For the text-containing cell, return its midpoint in [x, y] coordinate format. 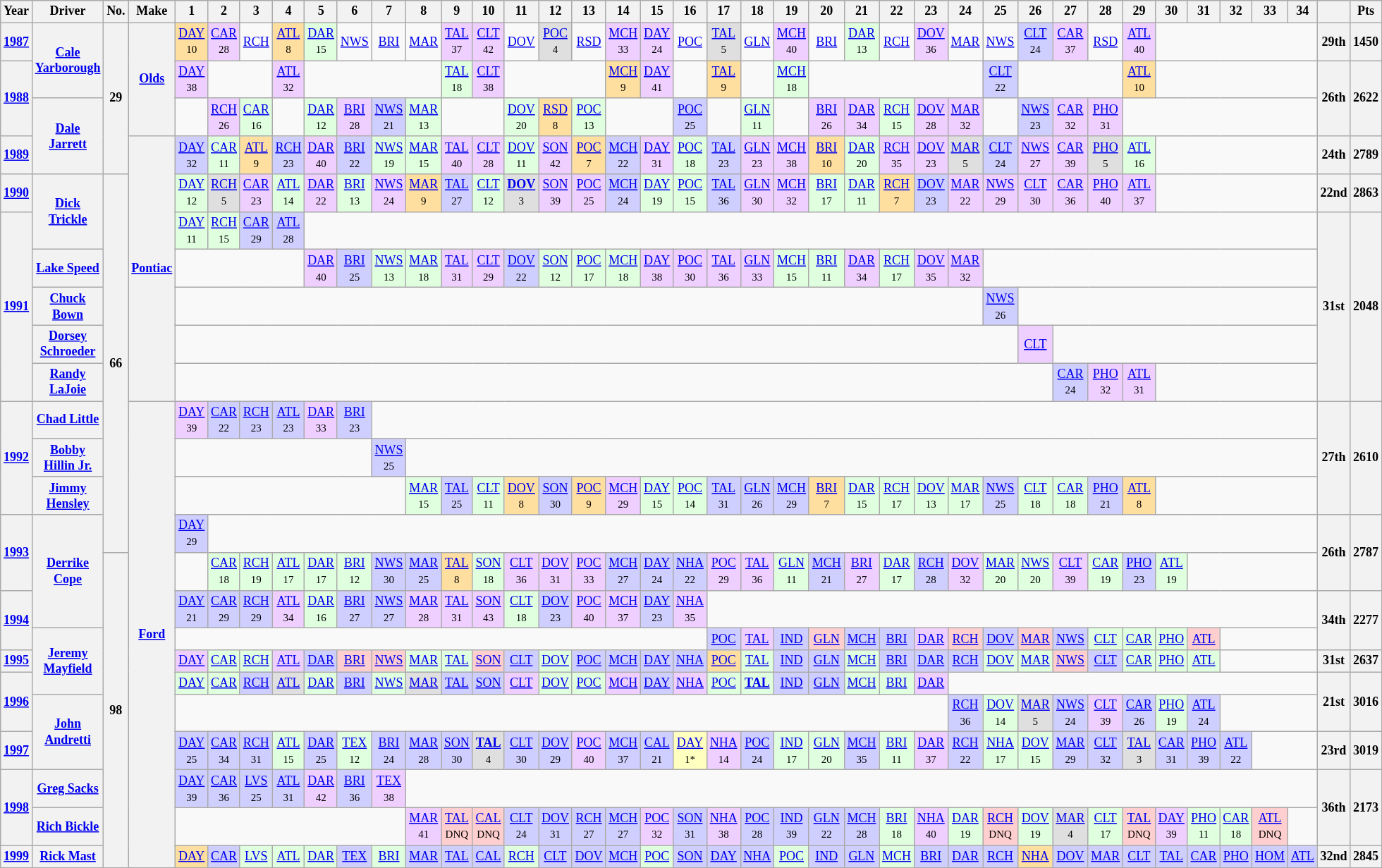
PHO39 [1204, 751]
CAL21 [657, 751]
RCH35 [897, 155]
34th [1334, 621]
NHA14 [723, 751]
26 [1035, 11]
POC33 [589, 571]
DAY25 [192, 751]
GLN33 [757, 269]
Chad Little [68, 420]
TAL27 [457, 193]
NHA38 [723, 826]
27th [1334, 458]
POC28 [757, 826]
HOM [1271, 856]
98 [116, 709]
10 [488, 11]
RCH7 [897, 193]
DAY11 [192, 231]
28 [1106, 11]
3019 [1366, 751]
TAL18 [457, 80]
DAY1* [690, 751]
TEX38 [389, 789]
Dale Jarrett [68, 135]
ATL15 [288, 751]
18 [757, 11]
19 [792, 11]
CAR34 [224, 751]
Bobby Hillin Jr. [68, 458]
RCH29 [256, 609]
29th [1334, 42]
DAR22 [322, 193]
Randy LaJoie [68, 382]
MCH22 [623, 155]
DAY12 [192, 193]
PHO21 [1106, 496]
66 [116, 364]
Dick Trickle [68, 212]
DAR25 [322, 751]
DAR42 [322, 789]
Jimmy Hensley [68, 496]
CLT11 [488, 496]
MAR20 [1001, 571]
DOV35 [931, 269]
15 [657, 11]
DOV13 [931, 496]
20 [826, 11]
1998 [17, 808]
22 [897, 11]
MAR17 [965, 496]
16 [690, 11]
1997 [17, 751]
ATL17 [288, 571]
GLN26 [757, 496]
CAL [488, 856]
1989 [17, 155]
Chuck Bown [68, 307]
1987 [17, 42]
1991 [17, 306]
PHO19 [1171, 713]
POC13 [589, 117]
4 [288, 11]
CAR24 [1070, 382]
DOV11 [522, 155]
SON12 [556, 269]
1450 [1366, 42]
MCH38 [792, 155]
2863 [1366, 193]
CAR32 [1070, 117]
24 [965, 11]
BRI28 [354, 117]
RCH31 [256, 751]
31 [1204, 11]
NWS30 [389, 571]
2637 [1366, 661]
DOV28 [931, 117]
DAR12 [322, 117]
MCH32 [792, 193]
CAR16 [256, 117]
ATL34 [288, 609]
5 [322, 11]
DAY32 [192, 155]
MAR25 [424, 571]
ATL9 [256, 155]
BRI18 [897, 826]
NHA17 [1001, 751]
BRI17 [826, 193]
CALDNQ [488, 826]
CLT22 [1001, 80]
1996 [17, 702]
MCH24 [623, 193]
Lake Speed [68, 269]
36th [1334, 808]
MCH33 [623, 42]
DAR33 [322, 420]
POC29 [723, 571]
TEX [354, 856]
GLN20 [826, 751]
DOV32 [965, 571]
RCH22 [965, 751]
DOV36 [931, 42]
DAY41 [657, 80]
TAL5 [723, 42]
12 [556, 11]
TAL40 [457, 155]
DAR20 [862, 155]
IND39 [792, 826]
No. [116, 11]
POC32 [657, 826]
Jeremy Mayfield [68, 661]
PHO32 [1106, 382]
2622 [1366, 99]
Derrike Cope [68, 571]
MAR9 [424, 193]
TAL23 [723, 155]
6 [354, 11]
Ford [152, 635]
9 [457, 11]
MCH35 [862, 751]
MCH21 [826, 571]
NWS26 [1001, 307]
CLT32 [1106, 751]
PHO23 [1139, 571]
DAR11 [862, 193]
BRI36 [354, 789]
2789 [1366, 155]
RCH28 [931, 571]
ATL32 [288, 80]
RCH26 [224, 117]
CLT36 [522, 571]
32 [1236, 11]
GLN30 [757, 193]
IND17 [792, 751]
Make [152, 11]
ATL37 [1139, 193]
LVS25 [256, 789]
1995 [17, 661]
Cale Yarborough [68, 61]
MAR41 [424, 826]
DAR19 [965, 826]
11 [522, 11]
MCH9 [623, 80]
DAR16 [322, 609]
RCH19 [256, 571]
MAR18 [424, 269]
PHO31 [1106, 117]
DAY21 [192, 609]
CLT12 [488, 193]
Rich Bickle [68, 826]
PHO40 [1106, 193]
NHA35 [690, 609]
ATL19 [1171, 571]
1990 [17, 193]
GLN23 [757, 155]
NHA40 [931, 826]
POC7 [589, 155]
DOV19 [1035, 826]
25 [1001, 11]
2787 [1366, 553]
30 [1171, 11]
SON43 [488, 609]
22nd [1334, 193]
Pts [1366, 11]
24th [1334, 155]
CAR31 [1171, 751]
RCH27 [589, 826]
1993 [17, 553]
NWS19 [389, 155]
23 [931, 11]
1992 [17, 458]
RSD8 [556, 117]
NWS20 [1035, 571]
POC24 [757, 751]
2610 [1366, 458]
CLT29 [488, 269]
Olds [152, 79]
1999 [17, 856]
ATL10 [1139, 80]
CAR26 [1139, 713]
1988 [17, 99]
CAR19 [1106, 571]
2277 [1366, 621]
1 [192, 11]
DOV3 [522, 193]
21 [862, 11]
ATL23 [288, 420]
TAL9 [723, 80]
DOV8 [522, 496]
ATLDNQ [1271, 826]
RCH5 [224, 193]
2173 [1366, 808]
27 [1070, 11]
3016 [1366, 702]
DAY29 [192, 534]
POC14 [690, 496]
8 [424, 11]
CLT38 [488, 80]
BRI7 [826, 496]
Rick Mast [68, 856]
TAL3 [1139, 751]
DOV15 [1035, 751]
TAL37 [457, 42]
Dorsey Schroeder [68, 344]
CAR23 [256, 193]
2 [224, 11]
NWS21 [389, 117]
PHO11 [1204, 826]
BRI12 [354, 571]
TAL8 [457, 571]
GLN22 [826, 826]
13 [589, 11]
33 [1271, 11]
23rd [1334, 751]
SON31 [690, 826]
ATL24 [1204, 713]
ATL22 [1236, 751]
TAL25 [457, 496]
NWS29 [1001, 193]
32nd [1334, 856]
21st [1334, 702]
RCH36 [965, 713]
BRI10 [826, 155]
POC15 [690, 193]
Greg Sacks [68, 789]
PHO5 [1106, 155]
Pontiac [152, 269]
ATL40 [1139, 42]
Year [17, 11]
TEX12 [354, 751]
DOV29 [556, 751]
MCH28 [862, 826]
ATL14 [288, 193]
TAL4 [488, 751]
NWS13 [389, 269]
SON18 [488, 571]
MCH15 [792, 269]
14 [623, 11]
DAY15 [657, 496]
DOV22 [522, 269]
DOV14 [1001, 713]
NHA22 [690, 571]
BRI22 [354, 155]
DOV20 [522, 117]
3 [256, 11]
2048 [1366, 306]
POC17 [589, 269]
DAY19 [657, 193]
CLT28 [488, 155]
SON39 [556, 193]
John Andretti [68, 732]
Driver [68, 11]
BRI24 [389, 751]
2845 [1366, 856]
CAR22 [224, 420]
POC30 [690, 269]
BRI26 [826, 117]
POC4 [556, 42]
7 [389, 11]
BRI25 [354, 269]
DAY31 [657, 155]
DAY10 [192, 42]
1994 [17, 621]
SON42 [556, 155]
MAR4 [1070, 826]
DAR13 [862, 42]
17 [723, 11]
BRI23 [354, 420]
POC18 [690, 155]
MAR29 [1070, 751]
BRI13 [354, 193]
RCHDNQ [1001, 826]
POC9 [589, 496]
NWS23 [1035, 117]
CAR28 [224, 42]
CAR39 [1070, 155]
LVS [256, 856]
ATL16 [1139, 155]
34 [1302, 11]
ATL28 [288, 231]
MAR13 [424, 117]
DAY23 [657, 609]
CAR11 [224, 155]
DAR37 [931, 751]
CLT17 [1106, 826]
CLT42 [488, 42]
MAR22 [965, 193]
MCH40 [792, 42]
CAR37 [1070, 42]
